Capture the cell that displays the provided text and extract its [x, y] central coordinate. 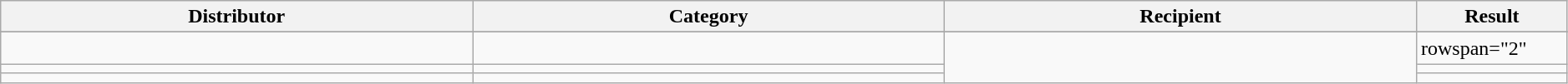
rowspan="2" [1492, 48]
Recipient [1181, 17]
Result [1492, 17]
Category [708, 17]
Distributor [237, 17]
